From the cell containing the given text, extract its center point as [x, y] coordinate. 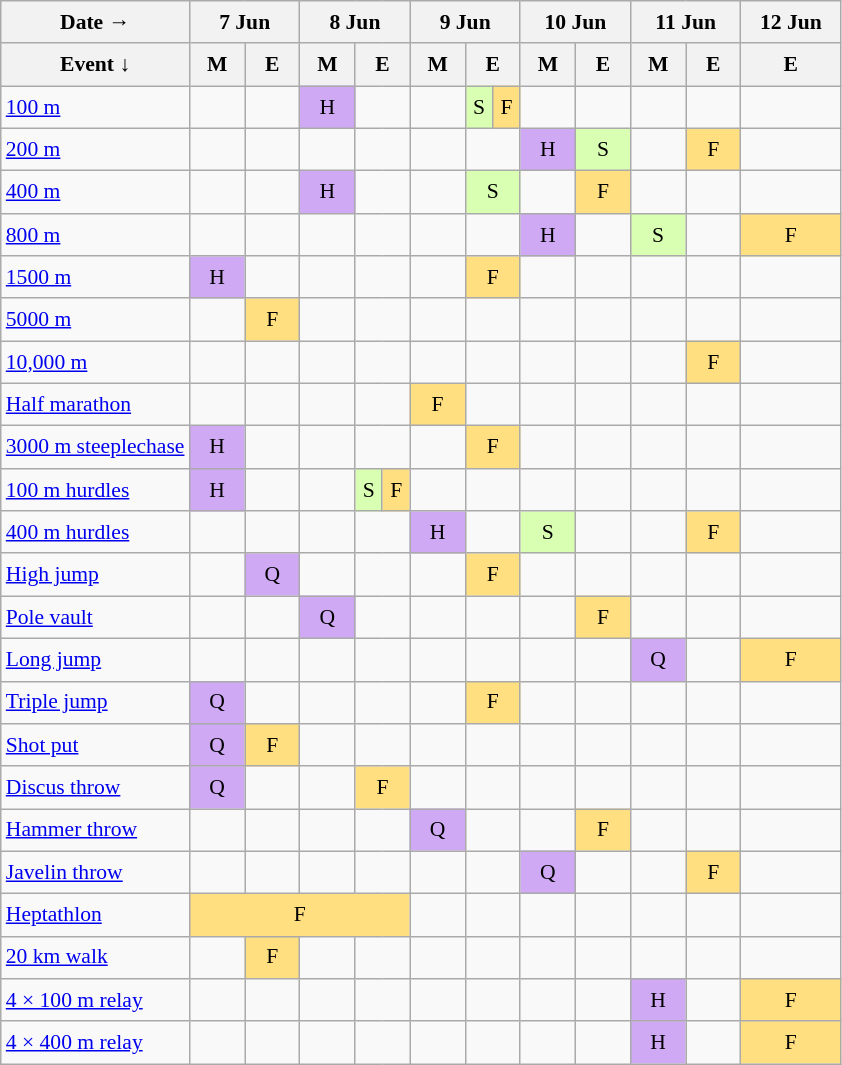
Half marathon [96, 406]
4 × 100 m relay [96, 1000]
Date → [96, 22]
8 Jun [355, 22]
3000 m steeplechase [96, 448]
Pole vault [96, 618]
10,000 m [96, 362]
Shot put [96, 746]
Hammer throw [96, 830]
Javelin throw [96, 872]
12 Jun [791, 22]
200 m [96, 150]
10 Jun [575, 22]
400 m hurdles [96, 532]
7 Jun [245, 22]
800 m [96, 236]
20 km walk [96, 958]
100 m hurdles [96, 490]
11 Jun [686, 22]
Long jump [96, 660]
100 m [96, 108]
400 m [96, 192]
5000 m [96, 320]
9 Jun [465, 22]
1500 m [96, 278]
High jump [96, 576]
Heptathlon [96, 916]
Triple jump [96, 702]
Event ↓ [96, 66]
Discus throw [96, 788]
4 × 400 m relay [96, 1044]
